Capture the cell that displays the provided text and extract its [X, Y] central coordinate. 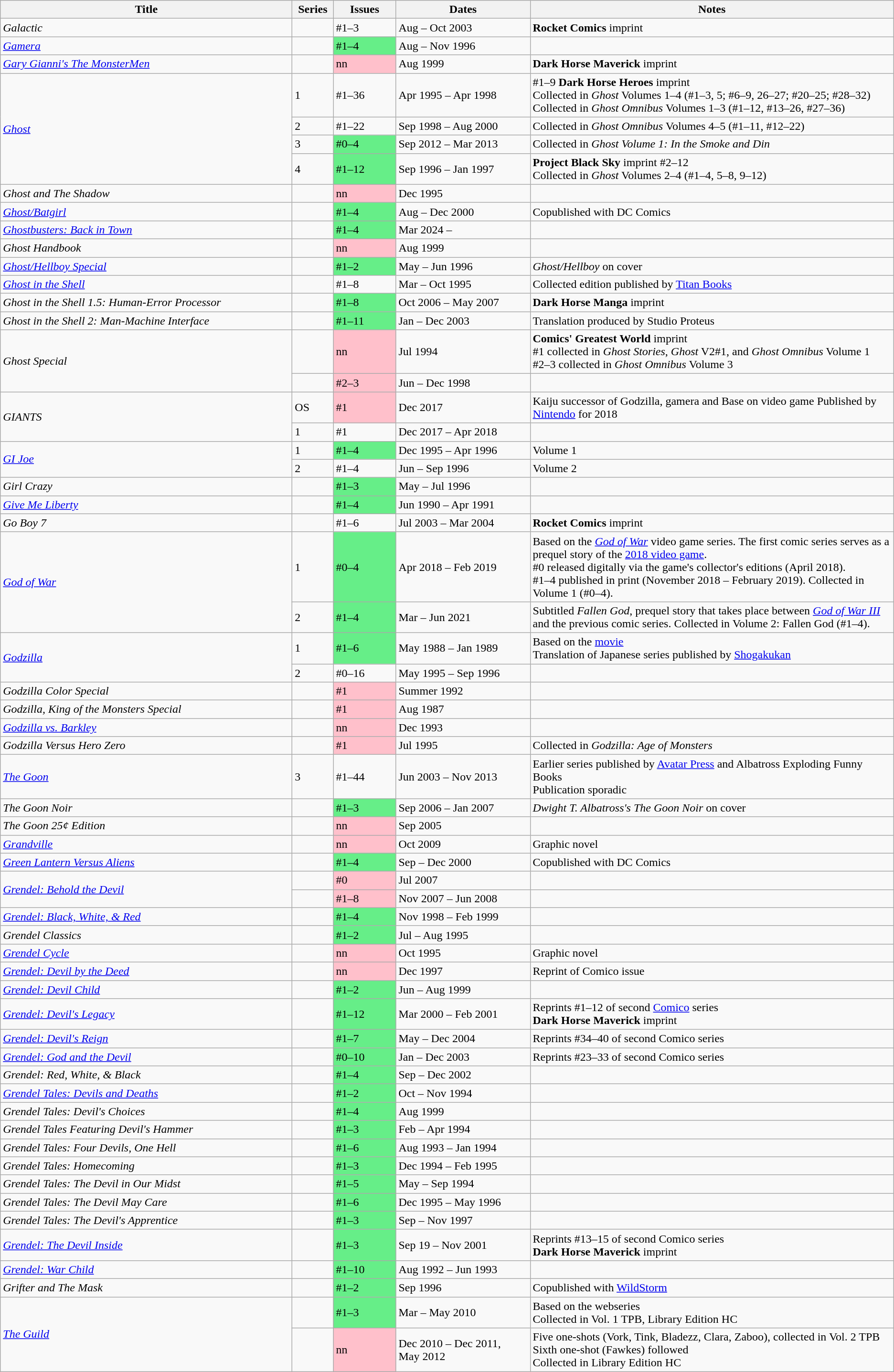
Dec 1994 – Feb 1995 [463, 1166]
Reprints #13–15 of second Comico seriesDark Horse Maverick imprint [712, 1245]
Green Lantern Versus Aliens [146, 862]
Jul 2007 [463, 880]
Dates [463, 10]
#1–11 [365, 321]
Aug – Dec 2000 [463, 211]
Grendel Tales: Homecoming [146, 1166]
#1–5 [365, 1184]
Aug – Nov 1996 [463, 46]
Ghost Special [146, 361]
Summer 1992 [463, 691]
Grendel Tales: Devils and Deaths [146, 1093]
Go Boy 7 [146, 523]
Jul 1994 [463, 352]
Grendel: Devil Child [146, 990]
Mar – Oct 1995 [463, 285]
Grendel Tales: The Devil's Apprentice [146, 1220]
#0 [365, 880]
Sep 19 – Nov 2001 [463, 1245]
Grendel Classics [146, 935]
Grandville [146, 844]
Dark Horse Maverick imprint [712, 64]
May 1995 – Sep 1996 [463, 673]
Earlier series published by Avatar Press and Albatross Exploding Funny BooksPublication sporadic [712, 777]
Aug 1987 [463, 709]
Aug 1993 – Jan 1994 [463, 1148]
Nov 2007 – Jun 2008 [463, 898]
Grendel: Black, White, & Red [146, 917]
GI Joe [146, 459]
Grendel: War Child [146, 1269]
May 1988 – Jan 1989 [463, 648]
Grendel: Devil's Reign [146, 1039]
Reprints #34–40 of second Comico series [712, 1039]
Gary Gianni's The MonsterMen [146, 64]
Issues [365, 10]
Five one-shots (Vork, Tink, Bladezz, Clara, Zaboo), collected in Vol. 2 TPBSixth one-shot (Fawkes) followedCollected in Library Edition HC [712, 1350]
May – Dec 2004 [463, 1039]
Mar 2000 – Feb 2001 [463, 1014]
The Goon Noir [146, 808]
Based on the movieTranslation of Japanese series published by Shogakukan [712, 648]
Jun – Sep 1996 [463, 468]
Ghost/Hellboy Special [146, 266]
Godzilla vs. Barkley [146, 728]
Dec 2010 – Dec 2011,May 2012 [463, 1350]
Collected edition published by Titan Books [712, 285]
Oct 1995 [463, 953]
Reprints #23–33 of second Comico series [712, 1057]
Jun – Dec 1998 [463, 383]
Aug – Oct 2003 [463, 28]
Give Me Liberty [146, 505]
Jul 2003 – Mar 2004 [463, 523]
Notes [712, 10]
Mar – May 2010 [463, 1312]
Dark Horse Manga imprint [712, 303]
May – Sep 1994 [463, 1184]
Dec 2017 [463, 408]
OS [313, 408]
Grendel Tales: Devil's Choices [146, 1111]
Series [313, 10]
Ghostbusters: Back in Town [146, 230]
#2–3 [365, 383]
Godzilla Versus Hero Zero [146, 746]
Sep – Nov 1997 [463, 1220]
The Goon 25¢ Edition [146, 826]
May – Jul 1996 [463, 486]
Volume 2 [712, 468]
Jul – Aug 1995 [463, 935]
Collected in Ghost Omnibus Volumes 4–5 (#1–11, #12–22) [712, 126]
Ghost/Hellboy on cover [712, 266]
#0–16 [365, 673]
Reprints #1–12 of second Comico seriesDark Horse Maverick imprint [712, 1014]
Grendel: Behold the Devil [146, 889]
Dwight T. Albatross's The Goon Noir on cover [712, 808]
#1–44 [365, 777]
Grendel: The Devil Inside [146, 1245]
Dec 1995 [463, 193]
Grifter and The Mask [146, 1288]
Comics' Greatest World imprint#1 collected in Ghost Stories, Ghost V2#1, and Ghost Omnibus Volume 1#2–3 collected in Ghost Omnibus Volume 3 [712, 352]
God of War [146, 582]
#1–22 [365, 126]
Grendel Tales Featuring Devil's Hammer [146, 1129]
Sep 2012 – Mar 2013 [463, 144]
Ghost/Batgirl [146, 211]
Grendel: Red, White, & Black [146, 1075]
Nov 1998 – Feb 1999 [463, 917]
Sep 2006 – Jan 2007 [463, 808]
Subtitled Fallen God, prequel story that takes place between God of War III and the previous comic series. Collected in Volume 2: Fallen God (#1–4). [712, 617]
Gamera [146, 46]
Godzilla [146, 657]
Girl Crazy [146, 486]
Collected in Ghost Volume 1: In the Smoke and Din [712, 144]
Jul 1995 [463, 746]
Ghost in the Shell 2: Man-Machine Interface [146, 321]
Galactic [146, 28]
The Goon [146, 777]
Aug 1992 – Jun 1993 [463, 1269]
Apr 1995 – Apr 1998 [463, 95]
#1–36 [365, 95]
Grendel: Devil by the Deed [146, 971]
4 [313, 169]
Ghost [146, 129]
GIANTS [146, 416]
Grendel: God and the Devil [146, 1057]
Mar – Jun 2021 [463, 617]
Sep 1996 [463, 1288]
#1–7 [365, 1039]
Volume 1 [712, 450]
Reprint of Comico issue [712, 971]
Copublished with WildStorm [712, 1288]
Ghost in the Shell [146, 285]
Grendel Cycle [146, 953]
Sep 2005 [463, 826]
#0–10 [365, 1057]
Dec 1995 – May 1996 [463, 1202]
Grendel Tales: The Devil in Our Midst [146, 1184]
Dec 1995 – Apr 1996 [463, 450]
The Guild [146, 1334]
Jun – Aug 1999 [463, 990]
Jun 1990 – Apr 1991 [463, 505]
Grendel: Devil's Legacy [146, 1014]
Oct 2006 – May 2007 [463, 303]
Mar 2024 – [463, 230]
Ghost in the Shell 1.5: Human-Error Processor [146, 303]
Project Black Sky imprint #2–12Collected in Ghost Volumes 2–4 (#1–4, 5–8, 9–12) [712, 169]
Godzilla, King of the Monsters Special [146, 709]
Translation produced by Studio Proteus [712, 321]
Kaiju successor of Godzilla, gamera and Base on video game Published by Nintendo for 2018 [712, 408]
May – Jun 1996 [463, 266]
Apr 2018 – Feb 2019 [463, 567]
Sep – Dec 2000 [463, 862]
Sep 1996 – Jan 1997 [463, 169]
Dec 1997 [463, 971]
Grendel Tales: Four Devils, One Hell [146, 1148]
Collected in Godzilla: Age of Monsters [712, 746]
Jun 2003 – Nov 2013 [463, 777]
Dec 2017 – Apr 2018 [463, 432]
Grendel Tales: The Devil May Care [146, 1202]
Sep 1998 – Aug 2000 [463, 126]
#1–10 [365, 1269]
Godzilla Color Special [146, 691]
Oct 2009 [463, 844]
Sep – Dec 2002 [463, 1075]
Ghost and The Shadow [146, 193]
Feb – Apr 1994 [463, 1129]
Dec 1993 [463, 728]
Based on the webseriesCollected in Vol. 1 TPB, Library Edition HC [712, 1312]
Title [146, 10]
Oct – Nov 1994 [463, 1093]
Ghost Handbook [146, 248]
